Find where the given text appears and provide that cell's center as [x, y] coordinate. 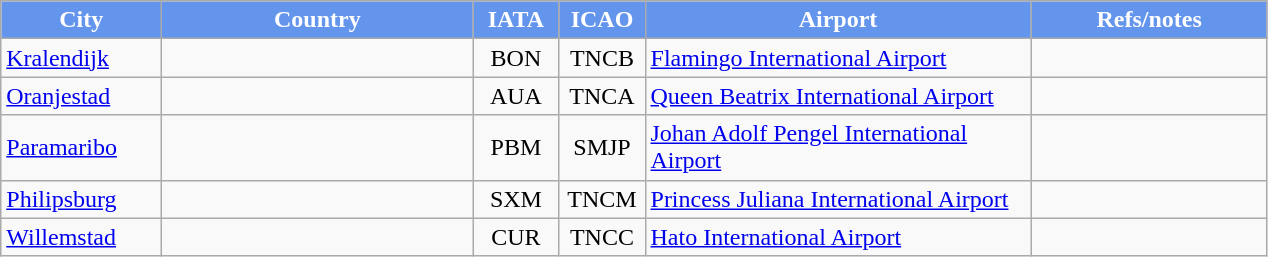
Airport [838, 20]
Country [318, 20]
Flamingo International Airport [838, 58]
Kralendijk [82, 58]
TNCA [602, 96]
Queen Beatrix International Airport [838, 96]
Hato International Airport [838, 237]
Johan Adolf Pengel International Airport [838, 148]
IATA [516, 20]
Princess Juliana International Airport [838, 199]
TNCC [602, 237]
CUR [516, 237]
Refs/notes [1149, 20]
Paramaribo [82, 148]
Oranjestad [82, 96]
TNCM [602, 199]
ICAO [602, 20]
AUA [516, 96]
Philipsburg [82, 199]
SXM [516, 199]
BON [516, 58]
TNCB [602, 58]
City [82, 20]
SMJP [602, 148]
PBM [516, 148]
Willemstad [82, 237]
